Find where the given text appears and provide that cell's center as [x, y] coordinate. 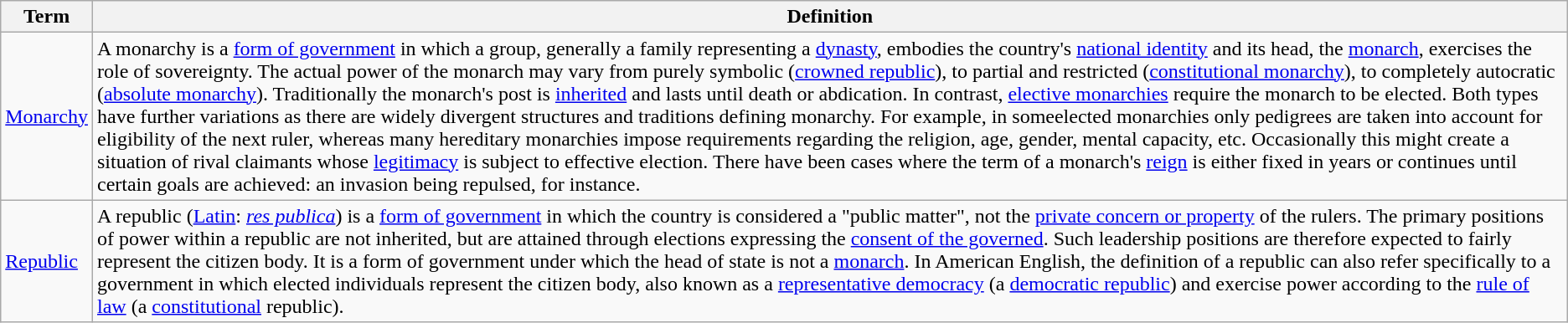
Term [47, 17]
Republic [47, 261]
Definition [829, 17]
Monarchy [47, 116]
